Return the (x, y) coordinate for the center point of the cell that contains the specified text.  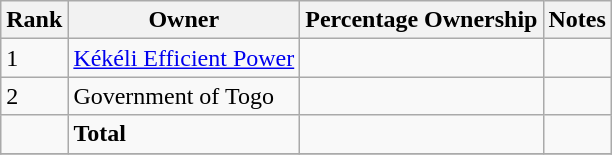
1 (34, 58)
Percentage Ownership (422, 20)
Kékéli Efficient Power (184, 58)
Government of Togo (184, 96)
2 (34, 96)
Notes (577, 20)
Owner (184, 20)
Rank (34, 20)
Total (184, 134)
